Detect which cell encompasses the target text, then output its [x, y] center coordinate. 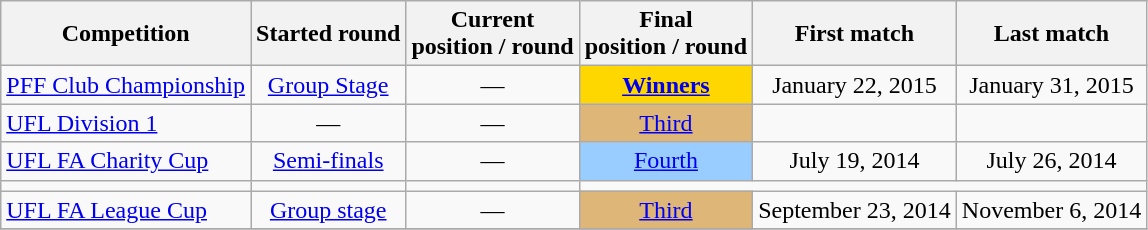
Group Stage [328, 85]
July 19, 2014 [855, 161]
January 31, 2015 [1051, 85]
UFL Division 1 [126, 123]
Group stage [328, 210]
Started round [328, 34]
Finalposition / round [666, 34]
First match [855, 34]
January 22, 2015 [855, 85]
Currentposition / round [492, 34]
UFL FA Charity Cup [126, 161]
Semi-finals [328, 161]
Fourth [666, 161]
September 23, 2014 [855, 210]
Competition [126, 34]
UFL FA League Cup [126, 210]
PFF Club Championship [126, 85]
November 6, 2014 [1051, 210]
Last match [1051, 34]
Winners [666, 85]
July 26, 2014 [1051, 161]
